For the text-containing cell, return its midpoint in (X, Y) coordinate format. 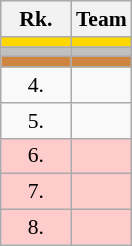
6. (36, 156)
8. (36, 228)
5. (36, 121)
7. (36, 192)
Rk. (36, 19)
4. (36, 85)
Team (102, 19)
